Locate the cell with the specified text and output its (X, Y) center coordinate. 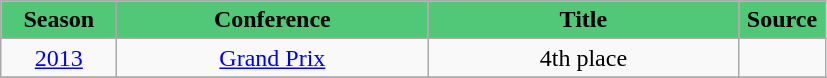
2013 (59, 58)
Season (59, 20)
Source (782, 20)
4th place (584, 58)
Grand Prix (272, 58)
Title (584, 20)
Conference (272, 20)
